Output the (x, y) coordinate of the center of the cell containing the given text.  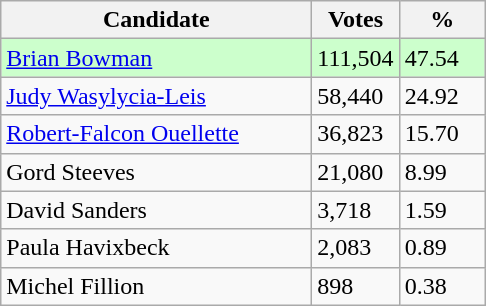
Gord Steeves (156, 172)
3,718 (356, 210)
58,440 (356, 96)
Judy Wasylycia-Leis (156, 96)
Michel Fillion (156, 286)
15.70 (442, 134)
21,080 (356, 172)
111,504 (356, 58)
2,083 (356, 248)
David Sanders (156, 210)
36,823 (356, 134)
1.59 (442, 210)
Candidate (156, 20)
% (442, 20)
898 (356, 286)
0.38 (442, 286)
0.89 (442, 248)
Brian Bowman (156, 58)
24.92 (442, 96)
Paula Havixbeck (156, 248)
Robert-Falcon Ouellette (156, 134)
8.99 (442, 172)
Votes (356, 20)
47.54 (442, 58)
